Determine the (X, Y) coordinate at the center of the cell enclosing the given text.  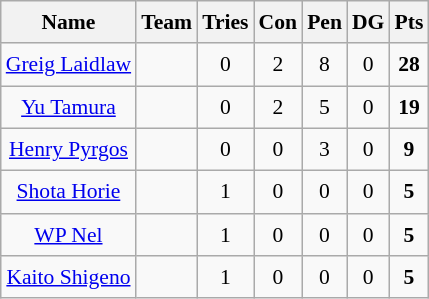
DG (368, 22)
Henry Pyrgos (68, 150)
9 (408, 150)
Con (278, 22)
Yu Tamura (68, 108)
Shota Horie (68, 192)
28 (408, 66)
19 (408, 108)
3 (324, 150)
Greig Laidlaw (68, 66)
Tries (225, 22)
Team (166, 22)
Name (68, 22)
Kaito Shigeno (68, 278)
8 (324, 66)
WP Nel (68, 236)
Pts (408, 22)
Pen (324, 22)
